Find where the given text appears and provide that cell's center as [X, Y] coordinate. 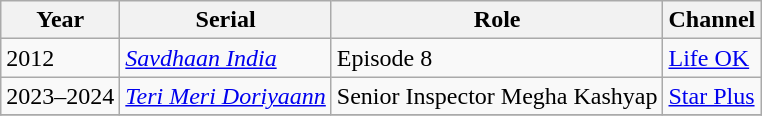
Episode 8 [497, 58]
Senior Inspector Megha Kashyap [497, 96]
2023–2024 [60, 96]
Role [497, 20]
Life OK [712, 58]
Channel [712, 20]
Savdhaan India [226, 58]
2012 [60, 58]
Star Plus [712, 96]
Year [60, 20]
Serial [226, 20]
Teri Meri Doriyaann [226, 96]
